Detect which cell encompasses the target text, then output its [X, Y] center coordinate. 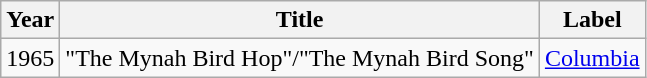
1965 [30, 58]
Year [30, 20]
Columbia [592, 58]
Label [592, 20]
Title [300, 20]
"The Mynah Bird Hop"/"The Mynah Bird Song" [300, 58]
